Detect which cell encompasses the target text, then output its (x, y) center coordinate. 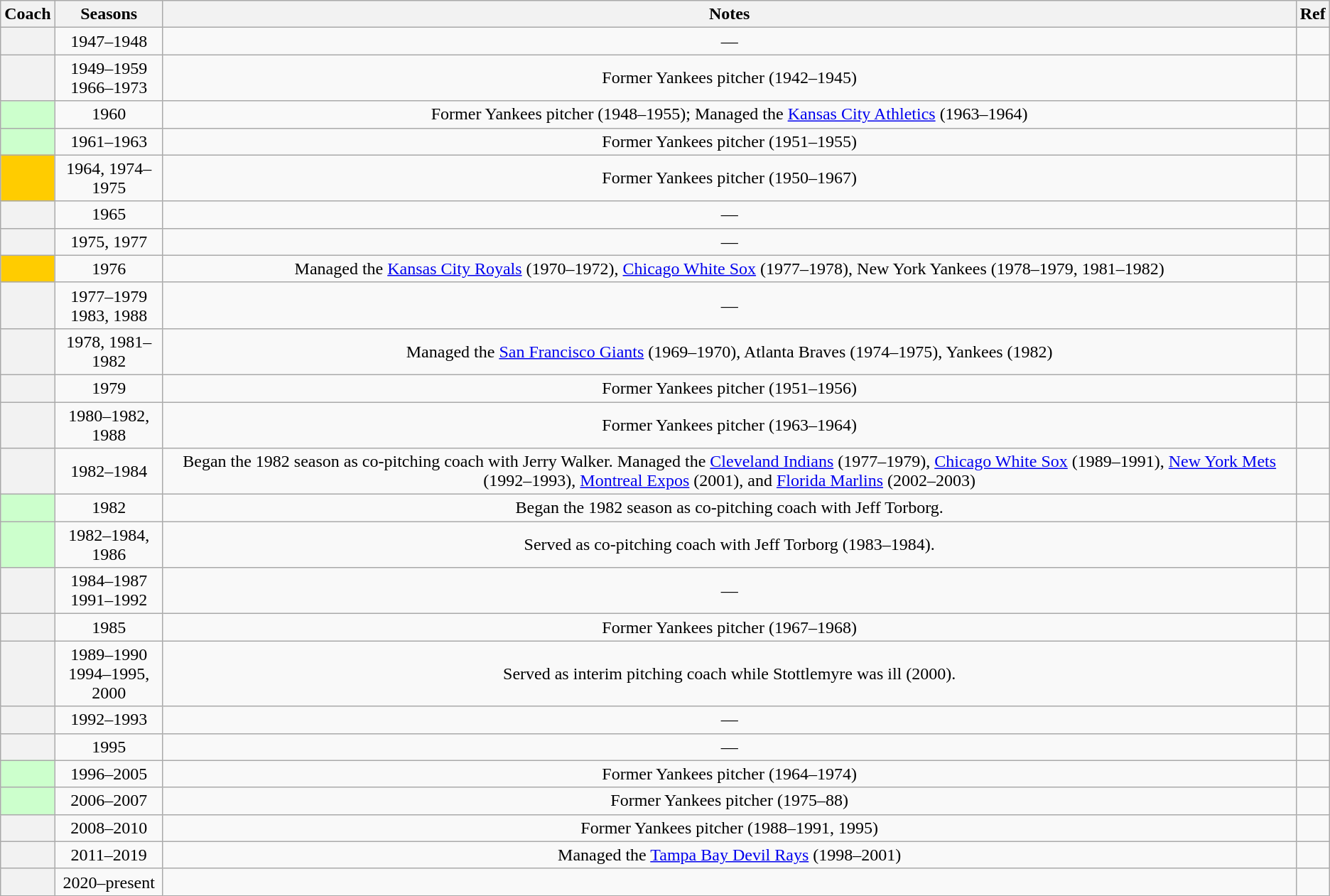
1964, 1974–1975 (109, 178)
1982–1984 (109, 472)
1985 (109, 627)
Served as co-pitching coach with Jeff Torborg (1983–1984). (729, 544)
Former Yankees pitcher (1951–1956) (729, 388)
Coach (28, 14)
1995 (109, 747)
2006–2007 (109, 801)
2020–present (109, 882)
1980–1982, 1988 (109, 425)
1978, 1981–1982 (109, 351)
1960 (109, 114)
Former Yankees pitcher (1963–1964) (729, 425)
2011–2019 (109, 855)
Former Yankees pitcher (1950–1967) (729, 178)
1992–1993 (109, 720)
1961–1963 (109, 141)
Managed the Kansas City Royals (1970–1972), Chicago White Sox (1977–1978), New York Yankees (1978–1979, 1981–1982) (729, 269)
1982 (109, 508)
1979 (109, 388)
1949–19591966–1973 (109, 78)
1965 (109, 215)
Former Yankees pitcher (1942–1945) (729, 78)
1977–19791983, 1988 (109, 306)
Managed the Tampa Bay Devil Rays (1998–2001) (729, 855)
2008–2010 (109, 828)
1976 (109, 269)
Former Yankees pitcher (1948–1955); Managed the Kansas City Athletics (1963–1964) (729, 114)
1996–2005 (109, 774)
Served as interim pitching coach while Stottlemyre was ill (2000). (729, 674)
Former Yankees pitcher (1964–1974) (729, 774)
Former Yankees pitcher (1975–88) (729, 801)
Began the 1982 season as co-pitching coach with Jeff Torborg. (729, 508)
Former Yankees pitcher (1967–1968) (729, 627)
1982–1984, 1986 (109, 544)
1989–19901994–1995, 2000 (109, 674)
1984–19871991–1992 (109, 591)
1975, 1977 (109, 242)
Notes (729, 14)
Seasons (109, 14)
Managed the San Francisco Giants (1969–1970), Atlanta Braves (1974–1975), Yankees (1982) (729, 351)
Former Yankees pitcher (1988–1991, 1995) (729, 828)
1947–1948 (109, 41)
Former Yankees pitcher (1951–1955) (729, 141)
Ref (1313, 14)
